Detect which cell encompasses the target text, then output its (X, Y) center coordinate. 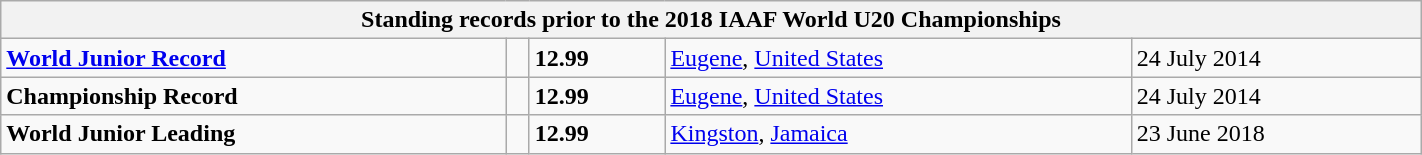
Championship Record (254, 96)
World Junior Record (254, 58)
World Junior Leading (254, 134)
Standing records prior to the 2018 IAAF World U20 Championships (711, 20)
Kingston, Jamaica (898, 134)
23 June 2018 (1276, 134)
